Search for the cell housing the specified text and yield its [X, Y] center coordinate. 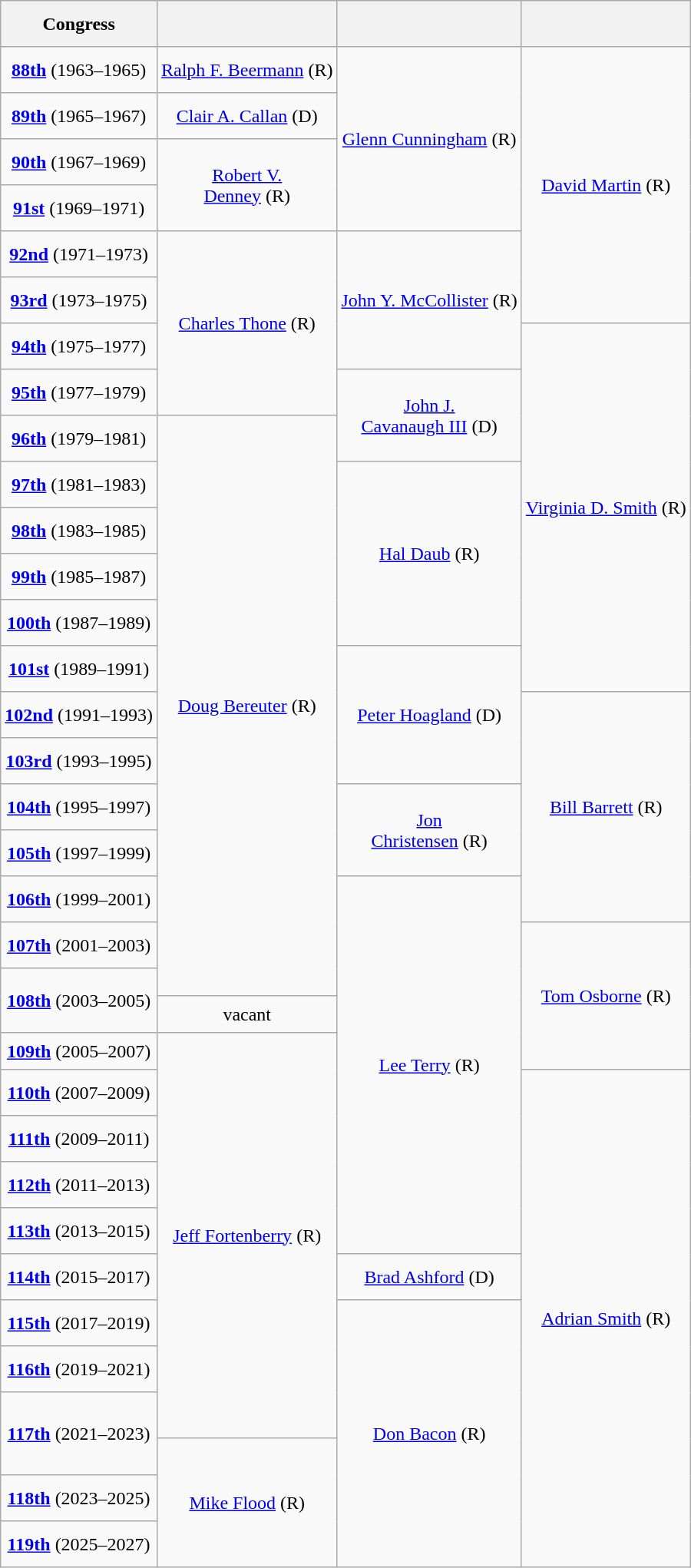
92nd (1971–1973) [79, 254]
Virginia D. Smith (R) [606, 508]
vacant [246, 1014]
89th (1965–1967) [79, 116]
Clair A. Callan (D) [246, 116]
100th (1987–1989) [79, 623]
117th (2021–2023) [79, 1434]
99th (1985–1987) [79, 577]
97th (1981–1983) [79, 485]
95th (1977–1979) [79, 392]
107th (2001–2003) [79, 945]
Robert V.Denney (R) [246, 185]
114th (2015–2017) [79, 1277]
113th (2013–2015) [79, 1231]
93rd (1973–1975) [79, 300]
98th (1983–1985) [79, 531]
102nd (1991–1993) [79, 715]
JonChristensen (R) [429, 830]
88th (1963–1965) [79, 70]
Don Bacon (R) [429, 1434]
Peter Hoagland (D) [429, 715]
Adrian Smith (R) [606, 1318]
Glenn Cunningham (R) [429, 139]
104th (1995–1997) [79, 807]
Ralph F. Beermann (R) [246, 70]
Bill Barrett (R) [606, 807]
Mike Flood (R) [246, 1503]
106th (1999–2001) [79, 899]
Doug Bereuter (R) [246, 706]
96th (1979–1981) [79, 438]
David Martin (R) [606, 185]
119th (2025–2027) [79, 1544]
115th (2017–2019) [79, 1323]
Congress [79, 24]
112th (2011–2013) [79, 1185]
Tom Osborne (R) [606, 996]
Lee Terry (R) [429, 1065]
118th (2023–2025) [79, 1498]
103rd (1993–1995) [79, 761]
John J.Cavanaugh III (D) [429, 415]
101st (1989–1991) [79, 669]
105th (1997–1999) [79, 853]
John Y. McCollister (R) [429, 300]
Hal Daub (R) [429, 554]
94th (1975–1977) [79, 346]
91st (1969–1971) [79, 208]
111th (2009–2011) [79, 1139]
Brad Ashford (D) [429, 1277]
Charles Thone (R) [246, 323]
Jeff Fortenberry (R) [246, 1236]
109th (2005–2007) [79, 1051]
108th (2003–2005) [79, 1001]
116th (2019–2021) [79, 1369]
90th (1967–1969) [79, 162]
110th (2007–2009) [79, 1093]
